Determine the (X, Y) coordinate at the center of the cell enclosing the given text.  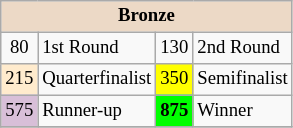
Bronze (146, 16)
875 (174, 112)
130 (174, 48)
80 (20, 48)
2nd Round (242, 48)
Winner (242, 112)
350 (174, 80)
575 (20, 112)
Runner-up (97, 112)
215 (20, 80)
1st Round (97, 48)
Quarterfinalist (97, 80)
Semifinalist (242, 80)
